From the cell containing the given text, extract its center point as [X, Y] coordinate. 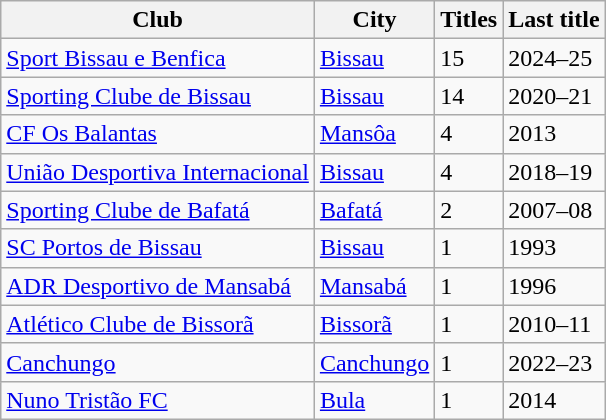
Mansabá [374, 286]
Sport Bissau e Benfica [158, 58]
2010–11 [554, 324]
1996 [554, 286]
Sporting Clube de Bissau [158, 96]
14 [469, 96]
ADR Desportivo de Mansabá [158, 286]
2024–25 [554, 58]
15 [469, 58]
Club [158, 20]
SC Portos de Bissau [158, 248]
CF Os Balantas [158, 134]
2022–23 [554, 362]
Atlético Clube de Bissorã [158, 324]
2018–19 [554, 172]
2 [469, 210]
2014 [554, 400]
Last title [554, 20]
Titles [469, 20]
União Desportiva Internacional [158, 172]
Mansôa [374, 134]
Sporting Clube de Bafatá [158, 210]
2020–21 [554, 96]
2013 [554, 134]
Bissorã [374, 324]
Bafatá [374, 210]
1993 [554, 248]
Nuno Tristão FC [158, 400]
2007–08 [554, 210]
City [374, 20]
Bula [374, 400]
